Scan for the cell matching the given text and deliver its [x, y] coordinate at center. 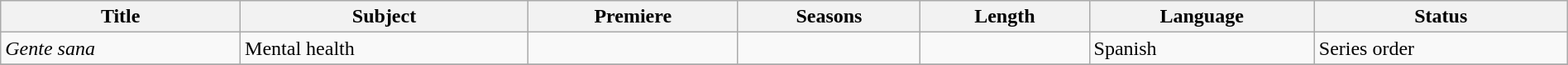
Length [1005, 17]
Gente sana [121, 48]
Status [1441, 17]
Subject [385, 17]
Mental health [385, 48]
Language [1202, 17]
Spanish [1202, 48]
Series order [1441, 48]
Premiere [633, 17]
Title [121, 17]
Seasons [829, 17]
